Return the (x, y) coordinate for the center point of the cell that contains the specified text.  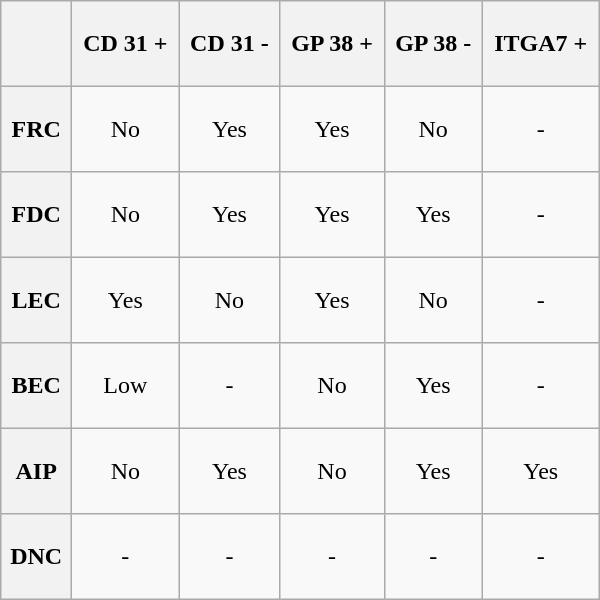
LEC (36, 300)
Low (126, 386)
FDC (36, 215)
CD 31 - (230, 44)
BEC (36, 386)
FRC (36, 129)
AIP (36, 471)
GP 38 + (332, 44)
GP 38 - (433, 44)
ITGA7 + (540, 44)
CD 31 + (126, 44)
DNC (36, 557)
